For the text-containing cell, return its midpoint in (x, y) coordinate format. 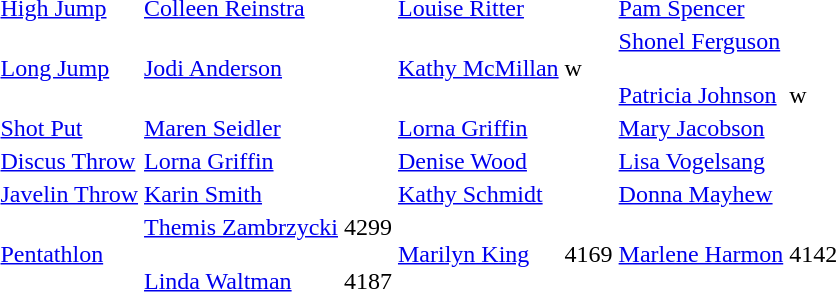
Shonel FergusonPatricia Johnson (701, 68)
Denise Wood (478, 161)
Kathy Schmidt (478, 194)
w (588, 68)
Maren Seidler (242, 128)
Donna Mayhew (701, 194)
Kathy McMillan (478, 68)
Lisa Vogelsang (701, 161)
Karin Smith (242, 194)
Jodi Anderson (242, 68)
Mary Jacobson (701, 128)
